For the text-containing cell, return its midpoint in (X, Y) coordinate format. 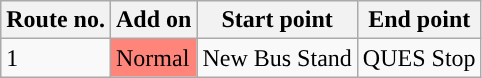
1 (56, 58)
End point (419, 20)
Route no. (56, 20)
Add on (153, 20)
QUES Stop (419, 58)
New Bus Stand (277, 58)
Normal (153, 58)
Start point (277, 20)
